Return [x, y] of the center of cell containing provided text 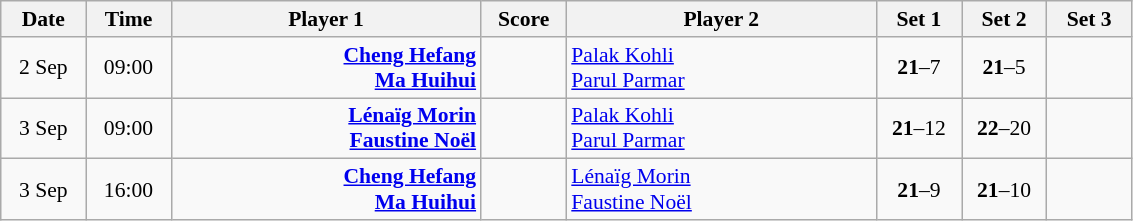
22–20 [1004, 128]
21–10 [1004, 190]
Player 1 [326, 19]
21–5 [1004, 68]
Time [128, 19]
Date [44, 19]
Player 2 [721, 19]
Set 1 [918, 19]
Set 3 [1090, 19]
Score [524, 19]
21–9 [918, 190]
2 Sep [44, 68]
16:00 [128, 190]
21–7 [918, 68]
Set 2 [1004, 19]
21–12 [918, 128]
